Pinpoint the cell where the given text exists, returning its [x, y] midpoint coordinate. 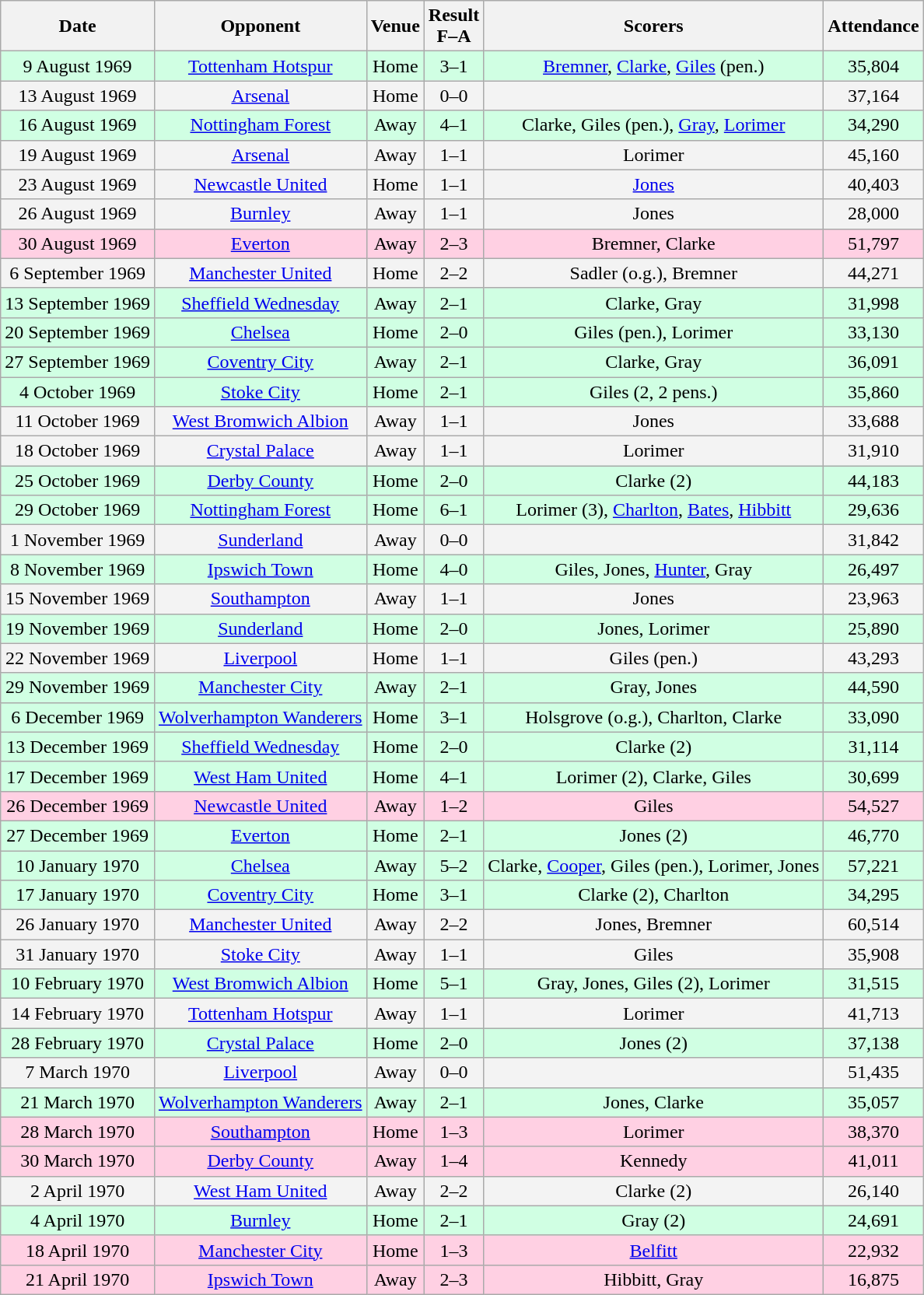
37,138 [873, 1043]
22,932 [873, 1250]
44,590 [873, 688]
31,910 [873, 451]
Gray (2) [653, 1220]
13 August 1969 [78, 96]
20 September 1969 [78, 332]
Bremner, Clarke, Giles (pen.) [653, 66]
21 March 1970 [78, 1102]
30 August 1969 [78, 243]
Jones, Bremner [653, 925]
6–1 [453, 510]
1–4 [453, 1161]
Kennedy [653, 1161]
Belfitt [653, 1250]
27 December 1969 [78, 835]
35,860 [873, 391]
10 January 1970 [78, 866]
Bremner, Clarke [653, 243]
1 November 1969 [78, 540]
41,011 [873, 1161]
35,908 [873, 954]
60,514 [873, 925]
Jones, Clarke [653, 1102]
31,998 [873, 303]
26 August 1969 [78, 214]
Scorers [653, 26]
27 September 1969 [78, 362]
25 October 1969 [78, 481]
41,713 [873, 1013]
31,842 [873, 540]
ResultF–A [453, 26]
18 April 1970 [78, 1250]
26,140 [873, 1191]
35,804 [873, 66]
4 April 1970 [78, 1220]
5–2 [453, 866]
Clarke (2), Charlton [653, 895]
4–0 [453, 569]
43,293 [873, 658]
15 November 1969 [78, 599]
Giles (2, 2 pens.) [653, 391]
54,527 [873, 806]
28,000 [873, 214]
16 August 1969 [78, 125]
19 August 1969 [78, 155]
34,290 [873, 125]
7 March 1970 [78, 1073]
31,515 [873, 984]
21 April 1970 [78, 1279]
11 October 1969 [78, 422]
26 January 1970 [78, 925]
31,114 [873, 747]
10 February 1970 [78, 984]
28 February 1970 [78, 1043]
57,221 [873, 866]
9 August 1969 [78, 66]
Sadler (o.g.), Bremner [653, 273]
14 February 1970 [78, 1013]
37,164 [873, 96]
23 August 1969 [78, 184]
Gray, Jones [653, 688]
36,091 [873, 362]
5–1 [453, 984]
13 December 1969 [78, 747]
35,057 [873, 1102]
Gray, Jones, Giles (2), Lorimer [653, 984]
8 November 1969 [78, 569]
25,890 [873, 628]
Attendance [873, 26]
Holsgrove (o.g.), Charlton, Clarke [653, 717]
44,183 [873, 481]
4 October 1969 [78, 391]
Lorimer (2), Clarke, Giles [653, 776]
30 March 1970 [78, 1161]
26 December 1969 [78, 806]
Clarke, Giles (pen.), Gray, Lorimer [653, 125]
23,963 [873, 599]
33,090 [873, 717]
Hibbitt, Gray [653, 1279]
29 November 1969 [78, 688]
33,130 [873, 332]
45,160 [873, 155]
33,688 [873, 422]
19 November 1969 [78, 628]
Giles (pen.) [653, 658]
1–2 [453, 806]
38,370 [873, 1132]
28 March 1970 [78, 1132]
17 December 1969 [78, 776]
6 September 1969 [78, 273]
22 November 1969 [78, 658]
Clarke, Cooper, Giles (pen.), Lorimer, Jones [653, 866]
Venue [395, 26]
26,497 [873, 569]
18 October 1969 [78, 451]
13 September 1969 [78, 303]
30,699 [873, 776]
29,636 [873, 510]
6 December 1969 [78, 717]
44,271 [873, 273]
34,295 [873, 895]
Jones, Lorimer [653, 628]
40,403 [873, 184]
Lorimer (3), Charlton, Bates, Hibbitt [653, 510]
24,691 [873, 1220]
Giles (pen.), Lorimer [653, 332]
16,875 [873, 1279]
2 April 1970 [78, 1191]
Opponent [260, 26]
51,797 [873, 243]
31 January 1970 [78, 954]
Date [78, 26]
51,435 [873, 1073]
29 October 1969 [78, 510]
Giles, Jones, Hunter, Gray [653, 569]
17 January 1970 [78, 895]
46,770 [873, 835]
